Return (x, y) of the center of cell containing provided text 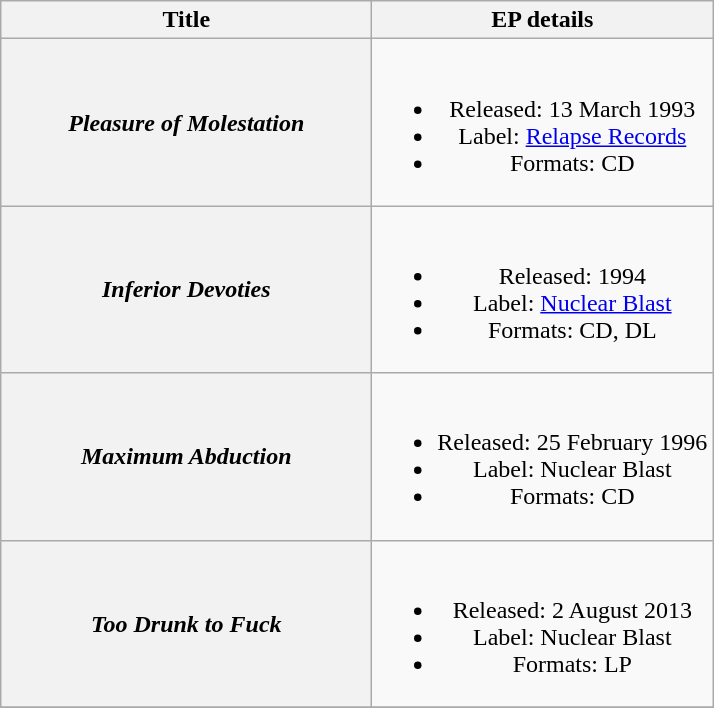
Released: 2 August 2013Label: Nuclear BlastFormats: LP (542, 624)
EP details (542, 20)
Released: 13 March 1993Label: Relapse RecordsFormats: CD (542, 122)
Pleasure of Molestation (186, 122)
Inferior Devoties (186, 290)
Released: 1994Label: Nuclear BlastFormats: CD, DL (542, 290)
Too Drunk to Fuck (186, 624)
Title (186, 20)
Maximum Abduction (186, 456)
Released: 25 February 1996Label: Nuclear BlastFormats: CD (542, 456)
